For the text-containing cell, return its midpoint in (x, y) coordinate format. 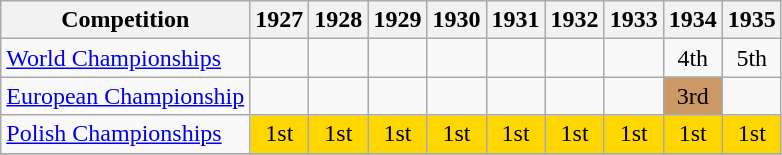
1933 (634, 20)
1934 (692, 20)
3rd (692, 96)
1930 (456, 20)
5th (752, 58)
1927 (280, 20)
Competition (126, 20)
1929 (398, 20)
1931 (516, 20)
1932 (574, 20)
Polish Championships (126, 134)
1935 (752, 20)
European Championship (126, 96)
World Championships (126, 58)
4th (692, 58)
1928 (338, 20)
